Extract the [x, y] coordinate from the center of the cell holding the provided text.  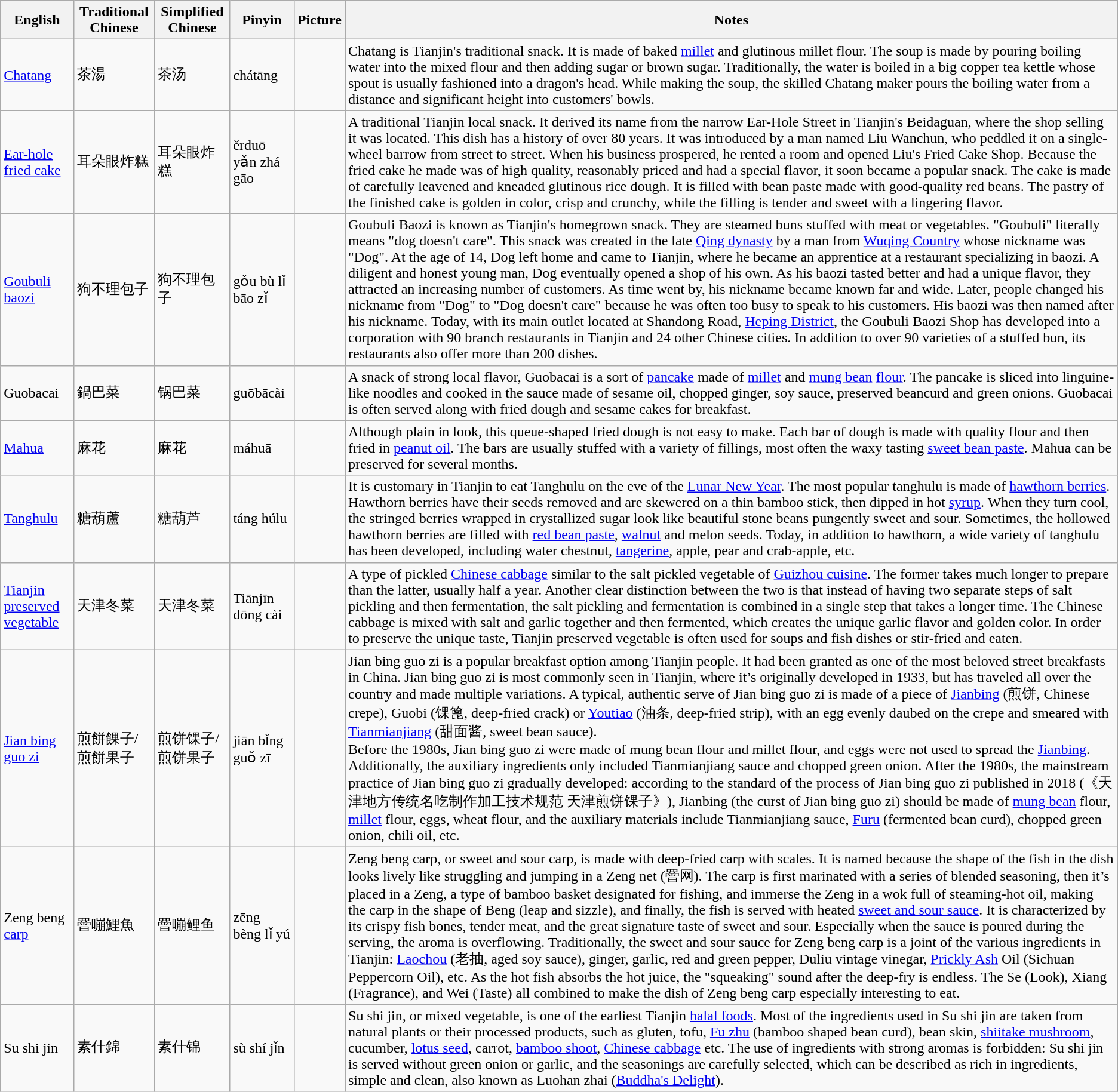
Goubuli baozi [37, 290]
素什锦 [192, 1048]
Simplified Chinese [192, 20]
Traditional Chinese [114, 20]
鍋巴菜 [114, 393]
茶汤 [192, 75]
茶湯 [114, 75]
素什錦 [114, 1048]
Chatang [37, 75]
罾嘣鲤鱼 [192, 925]
Picture [319, 20]
罾嘣鯉魚 [114, 925]
English [37, 20]
Notes [732, 20]
sù shí jǐn [262, 1048]
Su shi jin [37, 1048]
ěrduō yǎn zhá gāo [262, 162]
Pinyin [262, 20]
Tanghulu [37, 519]
Ear-hole fried cake [37, 162]
jiān bǐng guǒ zī [262, 749]
Tiānjīn dōng cài [262, 606]
chátāng [262, 75]
锅巴菜 [192, 393]
guōbācài [262, 393]
Jian bing guo zi [37, 749]
Zeng beng carp [37, 925]
Mahua [37, 448]
糖葫芦 [192, 519]
Guobacai [37, 393]
煎饼馃子/煎饼果子 [192, 749]
Tianjin preserved vegetable [37, 606]
máhuā [262, 448]
煎餅餜子/煎餅果子 [114, 749]
糖葫蘆 [114, 519]
gǒu bù lǐ bāo zǐ [262, 290]
zēng bèng lǐ yú [262, 925]
táng húlu [262, 519]
